Extract the (x, y) coordinate from the center of the cell holding the provided text.  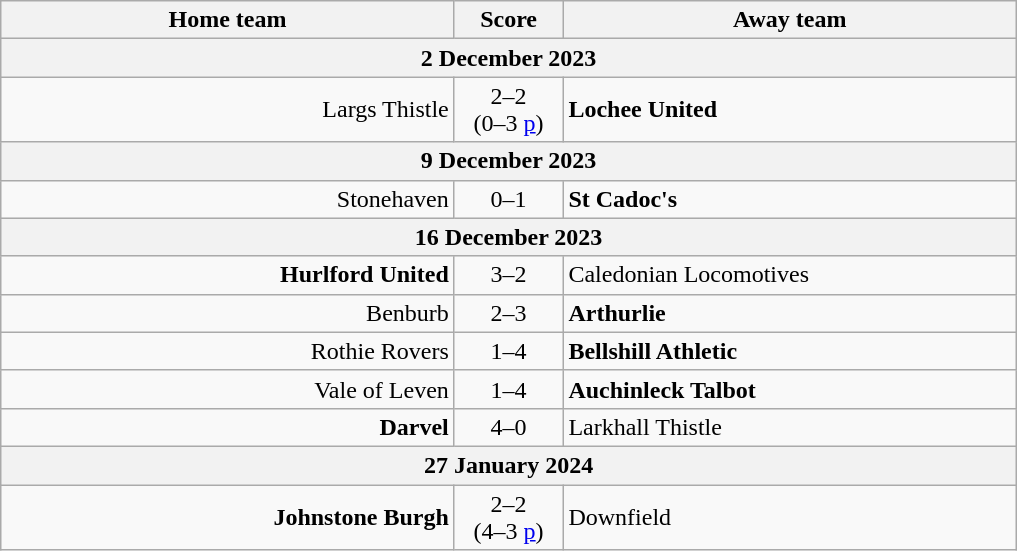
Lochee United (790, 110)
2–2(0–3 p) (508, 110)
Bellshill Athletic (790, 351)
Stonehaven (228, 199)
16 December 2023 (509, 237)
2–2(4–3 p) (508, 516)
9 December 2023 (509, 161)
0–1 (508, 199)
Larkhall Thistle (790, 427)
Downfield (790, 516)
Auchinleck Talbot (790, 389)
Caledonian Locomotives (790, 275)
4–0 (508, 427)
27 January 2024 (509, 465)
Hurlford United (228, 275)
3–2 (508, 275)
Benburb (228, 313)
Darvel (228, 427)
Score (508, 20)
Arthurlie (790, 313)
Home team (228, 20)
2 December 2023 (509, 58)
Away team (790, 20)
2–3 (508, 313)
Rothie Rovers (228, 351)
Largs Thistle (228, 110)
Johnstone Burgh (228, 516)
St Cadoc's (790, 199)
Vale of Leven (228, 389)
